Scan for the cell matching the given text and deliver its [x, y] coordinate at center. 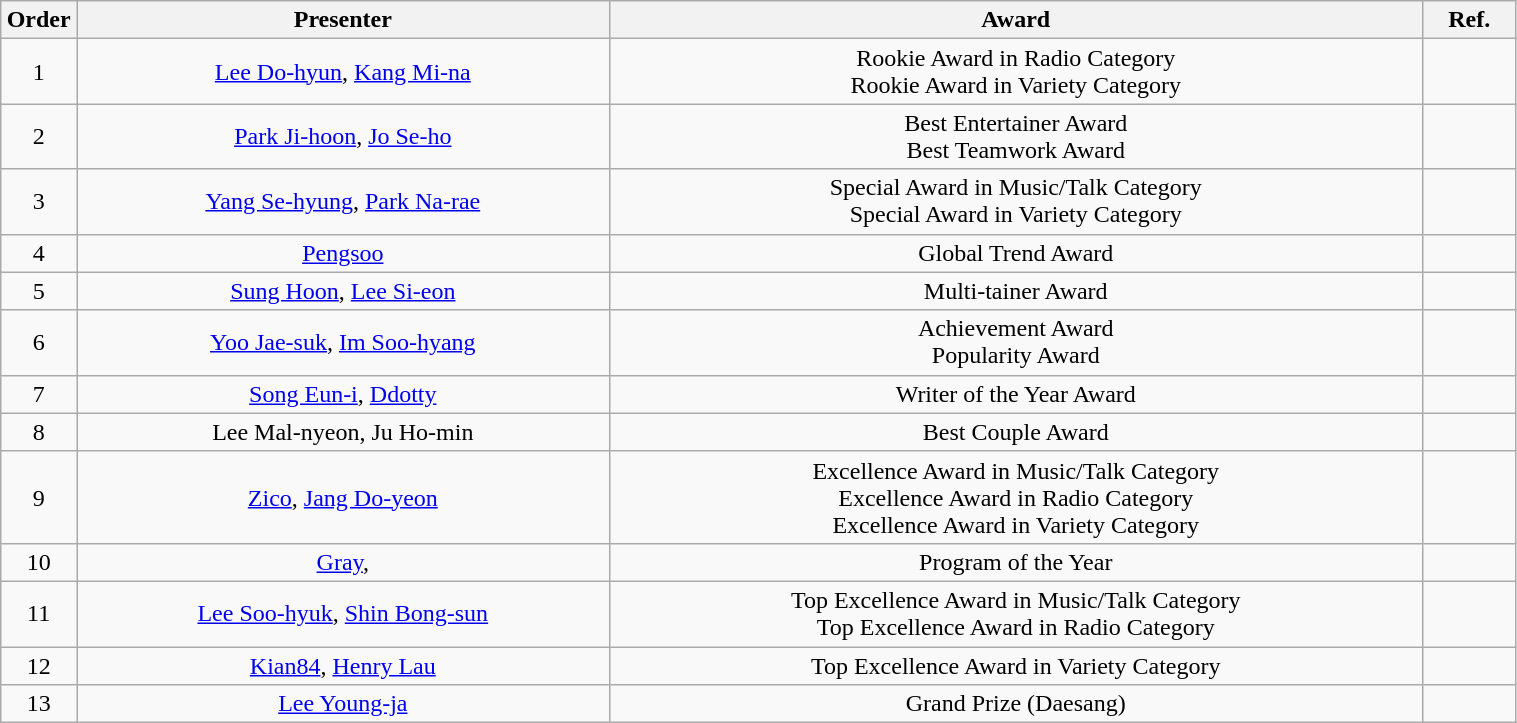
Multi-tainer Award [1016, 291]
Sung Hoon, Lee Si-eon [342, 291]
Grand Prize (Daesang) [1016, 704]
Yang Se-hyung, Park Na-rae [342, 202]
Yoo Jae-suk, Im Soo-hyang [342, 342]
Rookie Award in Radio CategoryRookie Award in Variety Category [1016, 72]
Gray, [342, 562]
Achievement AwardPopularity Award [1016, 342]
Lee Do-hyun, Kang Mi-na [342, 72]
Order [39, 20]
Song Eun-i, Ddotty [342, 394]
Park Ji-hoon, Jo Se-ho [342, 136]
Excellence Award in Music/Talk CategoryExcellence Award in Radio CategoryExcellence Award in Variety Category [1016, 497]
Lee Soo-hyuk, Shin Bong-sun [342, 614]
Zico, Jang Do-yeon [342, 497]
Ref. [1469, 20]
3 [39, 202]
Best Entertainer AwardBest Teamwork Award [1016, 136]
Top Excellence Award in Variety Category [1016, 665]
Writer of the Year Award [1016, 394]
Award [1016, 20]
7 [39, 394]
Special Award in Music/Talk CategorySpecial Award in Variety Category [1016, 202]
Best Couple Award [1016, 432]
Lee Mal-nyeon, Ju Ho-min [342, 432]
Lee Young-ja [342, 704]
Presenter [342, 20]
11 [39, 614]
2 [39, 136]
4 [39, 253]
Kian84, Henry Lau [342, 665]
12 [39, 665]
1 [39, 72]
9 [39, 497]
8 [39, 432]
Global Trend Award [1016, 253]
Top Excellence Award in Music/Talk CategoryTop Excellence Award in Radio Category [1016, 614]
Program of the Year [1016, 562]
13 [39, 704]
10 [39, 562]
5 [39, 291]
6 [39, 342]
Pengsoo [342, 253]
